Locate the cell with the specified text and output its [x, y] center coordinate. 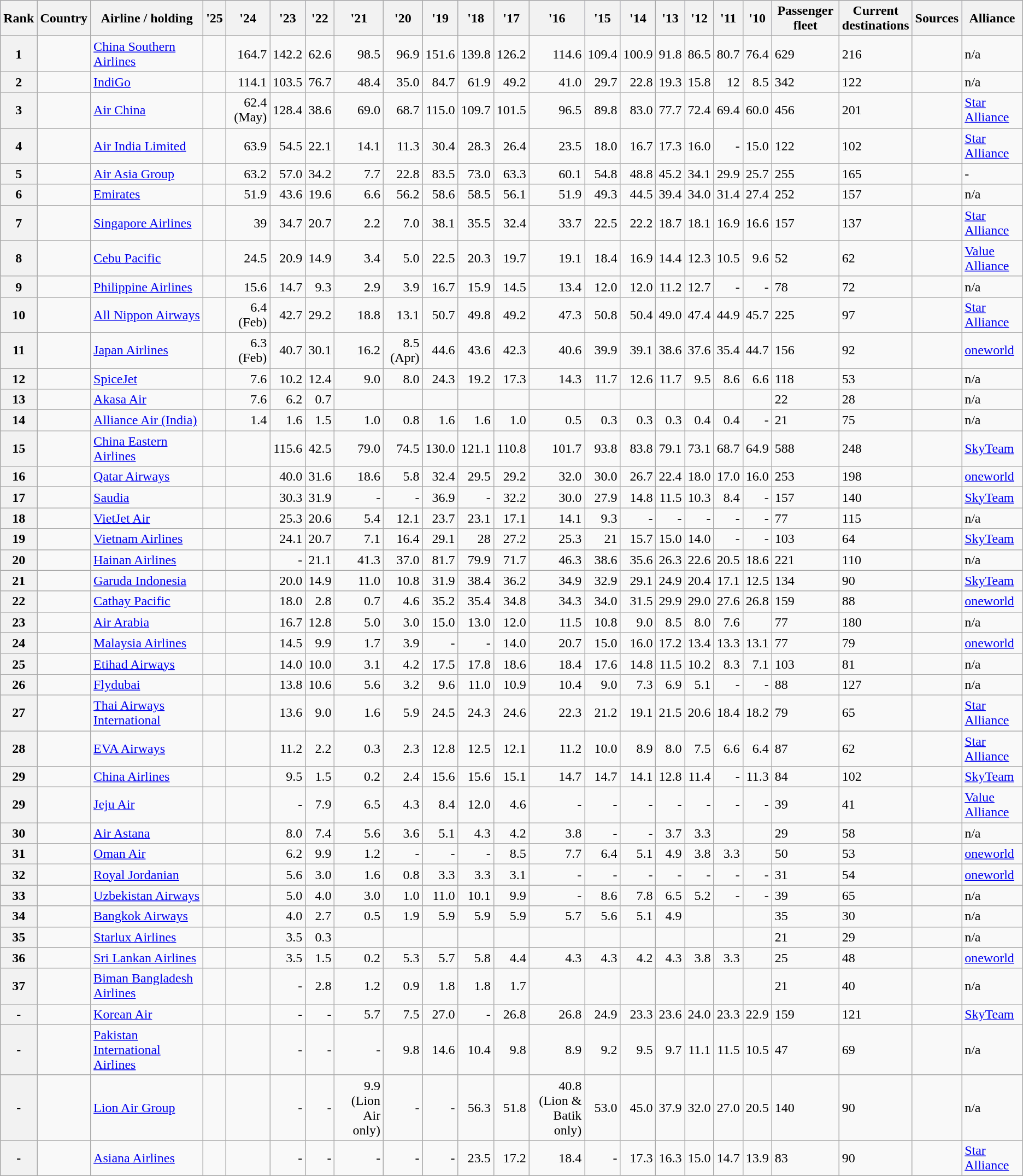
9.2 [602, 1050]
27.2 [511, 539]
34.7 [287, 223]
72.4 [699, 110]
58.6 [440, 195]
Sources [937, 19]
23 [19, 622]
Garuda Indonesia [147, 581]
42.7 [287, 315]
64 [875, 539]
9.7 [670, 1050]
Alliance [992, 19]
6.4 (Feb) [248, 315]
'18 [475, 19]
37 [19, 986]
'17 [511, 19]
54.5 [287, 145]
47 [806, 1050]
2.3 [403, 748]
10.9 [511, 684]
83.0 [638, 110]
48.8 [638, 174]
31.4 [728, 195]
45.0 [638, 1108]
31.6 [320, 477]
19.7 [511, 258]
38.1 [440, 223]
19 [19, 539]
16.2 [359, 350]
Etihad Airways [147, 664]
60.0 [757, 110]
8.3 [728, 664]
16.6 [757, 223]
61.9 [475, 82]
130.0 [440, 448]
Emirates [147, 195]
53.0 [602, 1108]
18 [19, 518]
83 [806, 1158]
76.7 [320, 82]
73.1 [699, 448]
96.5 [557, 110]
12.6 [638, 379]
5 [19, 174]
69 [875, 1050]
Uzbekistan Airways [147, 896]
49.3 [602, 195]
29.7 [602, 82]
16.4 [403, 539]
37.0 [403, 560]
29.0 [699, 601]
74.5 [403, 448]
22.3 [557, 713]
49.0 [670, 315]
Cebu Pacific [147, 258]
87 [806, 748]
255 [806, 174]
8 [19, 258]
Airline / holding [147, 19]
12.7 [699, 286]
33 [19, 896]
Vietnam Airlines [147, 539]
100.9 [638, 54]
629 [806, 54]
36.9 [440, 498]
16.3 [670, 1158]
Singapore Airlines [147, 223]
62.4 (May) [248, 110]
50.4 [638, 315]
7.0 [403, 223]
54.8 [602, 174]
139.8 [475, 54]
27.6 [728, 601]
31.5 [638, 601]
Oman Air [147, 854]
115 [875, 518]
27 [19, 713]
'12 [699, 19]
12.4 [320, 379]
109.7 [475, 110]
30.1 [320, 350]
77.7 [670, 110]
34.3 [557, 601]
Asiana Airlines [147, 1158]
20 [19, 560]
27.9 [602, 498]
75 [875, 420]
22.1 [320, 145]
Hainan Airlines [147, 560]
34 [19, 916]
Qatar Airways [147, 477]
115.6 [287, 448]
13.8 [287, 684]
9 [19, 286]
'13 [670, 19]
47.3 [557, 315]
56.1 [511, 195]
248 [875, 448]
34.8 [511, 601]
Air Astana [147, 833]
151.6 [440, 54]
56.3 [475, 1108]
14.6 [440, 1050]
33.7 [557, 223]
18.7 [670, 223]
3.6 [403, 833]
5.2 [699, 896]
48.4 [359, 82]
3 [19, 110]
34.9 [557, 581]
Cathay Pacific [147, 601]
63.2 [248, 174]
20.4 [699, 581]
24 [19, 643]
41.0 [557, 82]
19.2 [475, 379]
142.2 [287, 54]
128.4 [287, 110]
54 [875, 875]
7.9 [320, 805]
18.2 [757, 713]
13.3 [728, 643]
'19 [440, 19]
115.0 [440, 110]
Biman Bangladesh Airlines [147, 986]
201 [875, 110]
40.6 [557, 350]
21.1 [320, 560]
156 [806, 350]
45.7 [757, 315]
Rank [19, 19]
41 [875, 805]
39.9 [602, 350]
17.5 [440, 664]
35.6 [638, 560]
137 [875, 223]
37.6 [699, 350]
24.0 [699, 1014]
28.3 [475, 145]
22.9 [757, 1014]
96.9 [403, 54]
29.5 [475, 477]
19.3 [670, 82]
51.8 [511, 1108]
40.7 [287, 350]
18.8 [359, 315]
21.2 [602, 713]
84 [806, 777]
56.2 [403, 195]
198 [875, 477]
'20 [403, 19]
83.5 [440, 174]
164.7 [248, 54]
221 [806, 560]
30.3 [287, 498]
26.4 [511, 145]
4 [19, 145]
17.0 [728, 477]
50.8 [602, 315]
7.3 [638, 684]
'15 [602, 19]
20.9 [287, 258]
83.8 [638, 448]
58.5 [475, 195]
165 [875, 174]
36.2 [511, 581]
China Southern Airlines [147, 54]
24.6 [511, 713]
47.4 [699, 315]
China Airlines [147, 777]
126.2 [511, 54]
69.0 [359, 110]
44.6 [440, 350]
78 [806, 286]
42.3 [511, 350]
Malaysia Airlines [147, 643]
1.4 [248, 420]
0.9 [403, 986]
SpiceJet [147, 379]
7 [19, 223]
52 [806, 258]
42.5 [320, 448]
6.9 [670, 684]
40 [875, 986]
7.4 [320, 833]
38.4 [475, 581]
76.4 [757, 54]
11.1 [699, 1050]
Alliance Air (India) [147, 420]
13.0 [475, 622]
20.3 [475, 258]
'16 [557, 19]
79.9 [475, 560]
'24 [248, 19]
Japan Airlines [147, 350]
72 [875, 286]
456 [806, 110]
Air China [147, 110]
2.4 [403, 777]
Korean Air [147, 1014]
121 [875, 1014]
134 [806, 581]
25.7 [757, 174]
98.5 [359, 54]
58 [875, 833]
21.5 [670, 713]
13.9 [757, 1158]
9.9 (Lion Air only) [359, 1108]
Lion Air Group [147, 1108]
44.9 [728, 315]
Currentdestinations [875, 19]
588 [806, 448]
73.0 [475, 174]
86.5 [699, 54]
36 [19, 958]
127 [875, 684]
Air India Limited [147, 145]
'11 [728, 19]
103.5 [287, 82]
15.8 [699, 82]
Thai Airways International [147, 713]
34.1 [699, 174]
252 [806, 195]
109.4 [602, 54]
2.7 [320, 916]
19.6 [320, 195]
VietJet Air [147, 518]
'10 [757, 19]
81.7 [440, 560]
50.7 [440, 315]
44.7 [757, 350]
12.3 [699, 258]
3.4 [359, 258]
101.5 [511, 110]
23.1 [475, 518]
1 [19, 54]
79.0 [359, 448]
17.8 [475, 664]
5.4 [359, 518]
45.2 [670, 174]
'21 [359, 19]
57.0 [287, 174]
49.8 [475, 315]
26.7 [638, 477]
114.6 [557, 54]
Philippine Airlines [147, 286]
24.1 [287, 539]
92 [875, 350]
11 [19, 350]
8.5 (Apr) [403, 350]
10.1 [475, 896]
7.8 [638, 896]
3.2 [403, 684]
15.7 [638, 539]
69.4 [728, 110]
27.4 [757, 195]
34.2 [320, 174]
6.3 (Feb) [248, 350]
63.3 [511, 174]
13.6 [287, 713]
Pakistan International Airlines [147, 1050]
216 [875, 54]
22.2 [638, 223]
342 [806, 82]
225 [806, 315]
Passenger fleet [806, 19]
40.0 [287, 477]
16 [19, 477]
26.3 [670, 560]
84.7 [440, 82]
35.2 [440, 601]
17 [19, 498]
1.9 [403, 916]
Saudia [147, 498]
79.1 [670, 448]
'22 [320, 19]
35.0 [403, 82]
26 [19, 684]
2 [19, 82]
Royal Jordanian [147, 875]
23.7 [440, 518]
13 [19, 400]
30.4 [440, 145]
6 [19, 195]
97 [875, 315]
10 [19, 315]
71.7 [511, 560]
Bangkok Airways [147, 916]
41.3 [359, 560]
'25 [215, 19]
46.3 [557, 560]
110 [875, 560]
37.9 [670, 1108]
101.7 [557, 448]
11.4 [699, 777]
22.6 [699, 560]
17.6 [602, 664]
91.8 [670, 54]
Sri Lankan Airlines [147, 958]
62.6 [320, 54]
18.1 [699, 223]
32.2 [511, 498]
14 [19, 420]
44.5 [638, 195]
48 [875, 958]
'14 [638, 19]
Jeju Air [147, 805]
10.6 [320, 684]
35.5 [475, 223]
IndiGo [147, 82]
5.3 [403, 958]
2.9 [359, 286]
'23 [287, 19]
39.4 [670, 195]
180 [875, 622]
89.8 [602, 110]
EVA Airways [147, 748]
Air Asia Group [147, 174]
15 [19, 448]
118 [806, 379]
80.7 [728, 54]
15.9 [475, 286]
Akasa Air [147, 400]
14.4 [670, 258]
39.1 [638, 350]
Air Arabia [147, 622]
Country [64, 19]
Starlux Airlines [147, 937]
Flydubai [147, 684]
81 [875, 664]
50 [806, 854]
40.8 (Lion & Batik only) [557, 1108]
China Eastern Airlines [147, 448]
20.0 [287, 581]
110.8 [511, 448]
14.3 [557, 379]
114.1 [248, 82]
64.9 [757, 448]
15.1 [511, 777]
93.8 [602, 448]
253 [806, 477]
32 [19, 875]
121.1 [475, 448]
10.3 [699, 498]
4.4 [511, 958]
22.4 [670, 477]
23.6 [670, 1014]
63.9 [248, 145]
All Nippon Airways [147, 315]
32.9 [602, 581]
3.7 [670, 833]
60.1 [557, 174]
